From the cell containing the given text, extract its center point as [X, Y] coordinate. 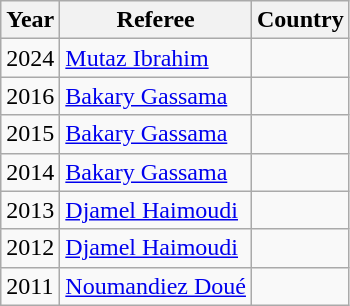
Country [300, 20]
Noumandiez Doué [156, 286]
Year [30, 20]
2015 [30, 134]
2014 [30, 172]
2013 [30, 210]
Referee [156, 20]
2011 [30, 286]
2012 [30, 248]
2016 [30, 96]
2024 [30, 58]
Mutaz Ibrahim [156, 58]
